Output the (X, Y) coordinate of the center of the cell containing the given text.  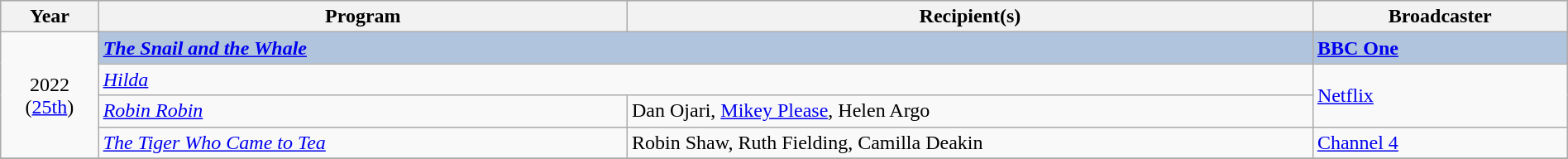
Netflix (1440, 95)
The Tiger Who Came to Tea (362, 142)
The Snail and the Whale (705, 48)
Recipient(s) (971, 17)
Broadcaster (1440, 17)
Robin Robin (362, 111)
Program (362, 17)
Year (50, 17)
Robin Shaw, Ruth Fielding, Camilla Deakin (971, 142)
BBC One (1440, 48)
2022(25th) (50, 95)
Hilda (705, 79)
Dan Ojari, Mikey Please, Helen Argo (971, 111)
Channel 4 (1440, 142)
